Scan for the cell matching the given text and deliver its [X, Y] coordinate at center. 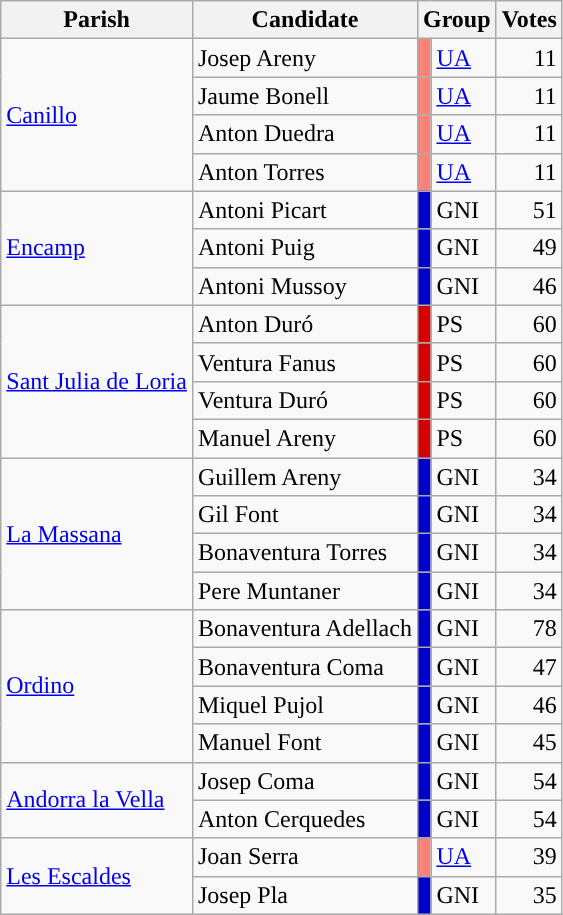
Anton Duedra [304, 134]
Jaume Bonell [304, 96]
Antoni Puig [304, 248]
La Massana [97, 534]
Antoni Mussoy [304, 286]
Andorra la Vella [97, 800]
Anton Duró [304, 324]
Anton Torres [304, 172]
39 [529, 857]
Sant Julia de Loria [97, 381]
Antoni Picart [304, 210]
Joan Serra [304, 857]
Ventura Fanus [304, 362]
Candidate [304, 20]
Ventura Duró [304, 400]
35 [529, 895]
Manuel Areny [304, 438]
Josep Areny [304, 58]
45 [529, 743]
Ordino [97, 686]
Canillo [97, 115]
Pere Muntaner [304, 591]
51 [529, 210]
47 [529, 667]
78 [529, 629]
Gil Font [304, 515]
Parish [97, 20]
49 [529, 248]
Miquel Pujol [304, 705]
Manuel Font [304, 743]
Bonaventura Adellach [304, 629]
Les Escaldes [97, 876]
Josep Pla [304, 895]
Guillem Areny [304, 477]
Anton Cerquedes [304, 819]
Bonaventura Torres [304, 553]
Bonaventura Coma [304, 667]
Josep Coma [304, 781]
Encamp [97, 248]
Votes [529, 20]
Group [456, 20]
